Locate the cell with the specified text and output its (X, Y) center coordinate. 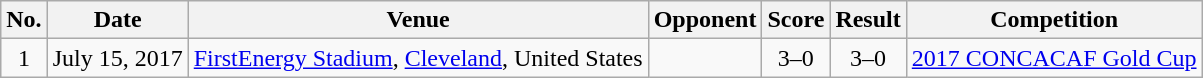
Competition (1054, 20)
2017 CONCACAF Gold Cup (1054, 58)
1 (24, 58)
Score (796, 20)
Opponent (705, 20)
FirstEnergy Stadium, Cleveland, United States (418, 58)
July 15, 2017 (118, 58)
Date (118, 20)
No. (24, 20)
Venue (418, 20)
Result (868, 20)
